Return (x, y) of the center of cell containing provided text 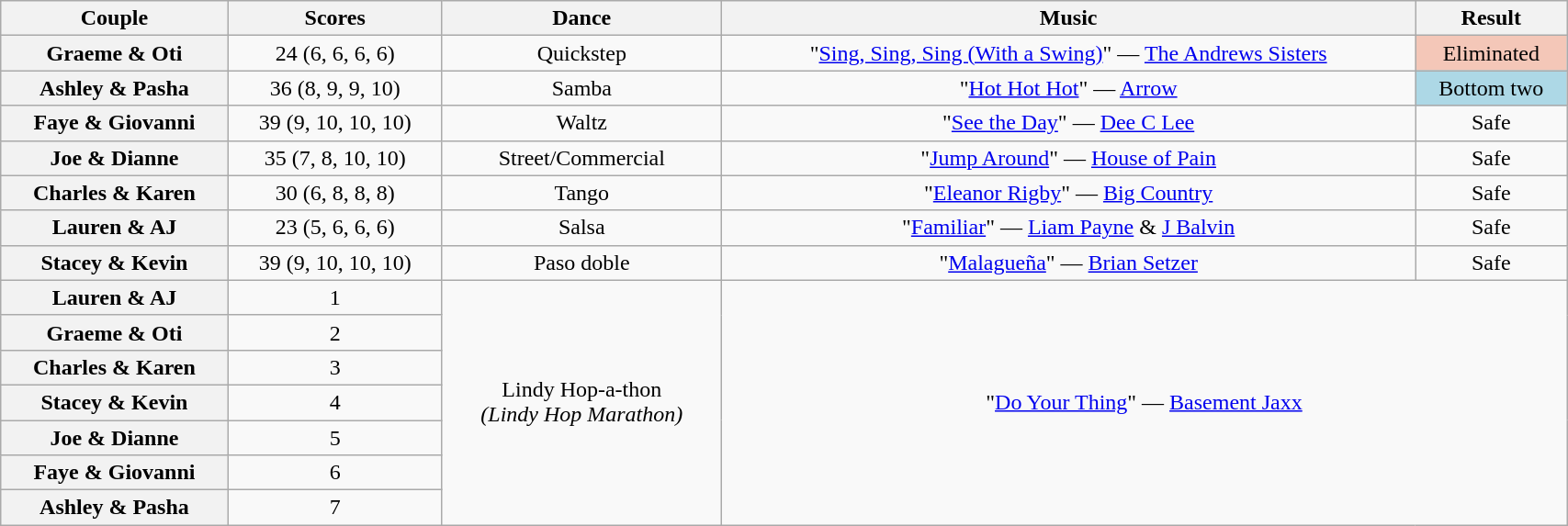
2 (334, 332)
1 (334, 297)
Street/Commercial (581, 158)
Salsa (581, 228)
Tango (581, 193)
"Familiar" — Liam Payne & J Balvin (1068, 228)
Lindy Hop-a-thon(Lindy Hop Marathon) (581, 402)
5 (334, 438)
"Do Your Thing" — Basement Jaxx (1144, 402)
Eliminated (1492, 53)
3 (334, 367)
24 (6, 6, 6, 6) (334, 53)
"Malagueña" — Brian Setzer (1068, 263)
"See the Day" — Dee C Lee (1068, 123)
Paso doble (581, 263)
Dance (581, 18)
7 (334, 508)
23 (5, 6, 6, 6) (334, 228)
35 (7, 8, 10, 10) (334, 158)
"Jump Around" — House of Pain (1068, 158)
"Eleanor Rigby" — Big Country (1068, 193)
36 (8, 9, 9, 10) (334, 88)
Couple (114, 18)
"Hot Hot Hot" — Arrow (1068, 88)
Waltz (581, 123)
6 (334, 473)
Bottom two (1492, 88)
"Sing, Sing, Sing (With a Swing)" — The Andrews Sisters (1068, 53)
4 (334, 402)
Result (1492, 18)
Music (1068, 18)
Samba (581, 88)
Scores (334, 18)
30 (6, 8, 8, 8) (334, 193)
Quickstep (581, 53)
